Find where the given text appears and provide that cell's center as (x, y) coordinate. 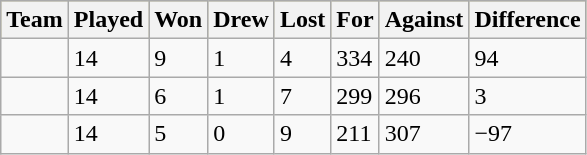
307 (424, 134)
−97 (528, 134)
6 (178, 96)
Played (108, 20)
5 (178, 134)
211 (355, 134)
For (355, 20)
Drew (242, 20)
0 (242, 134)
Team (35, 20)
Lost (302, 20)
94 (528, 58)
4 (302, 58)
240 (424, 58)
334 (355, 58)
299 (355, 96)
296 (424, 96)
Difference (528, 20)
Against (424, 20)
3 (528, 96)
Won (178, 20)
7 (302, 96)
